Determine the (x, y) coordinate at the center of the cell enclosing the given text.  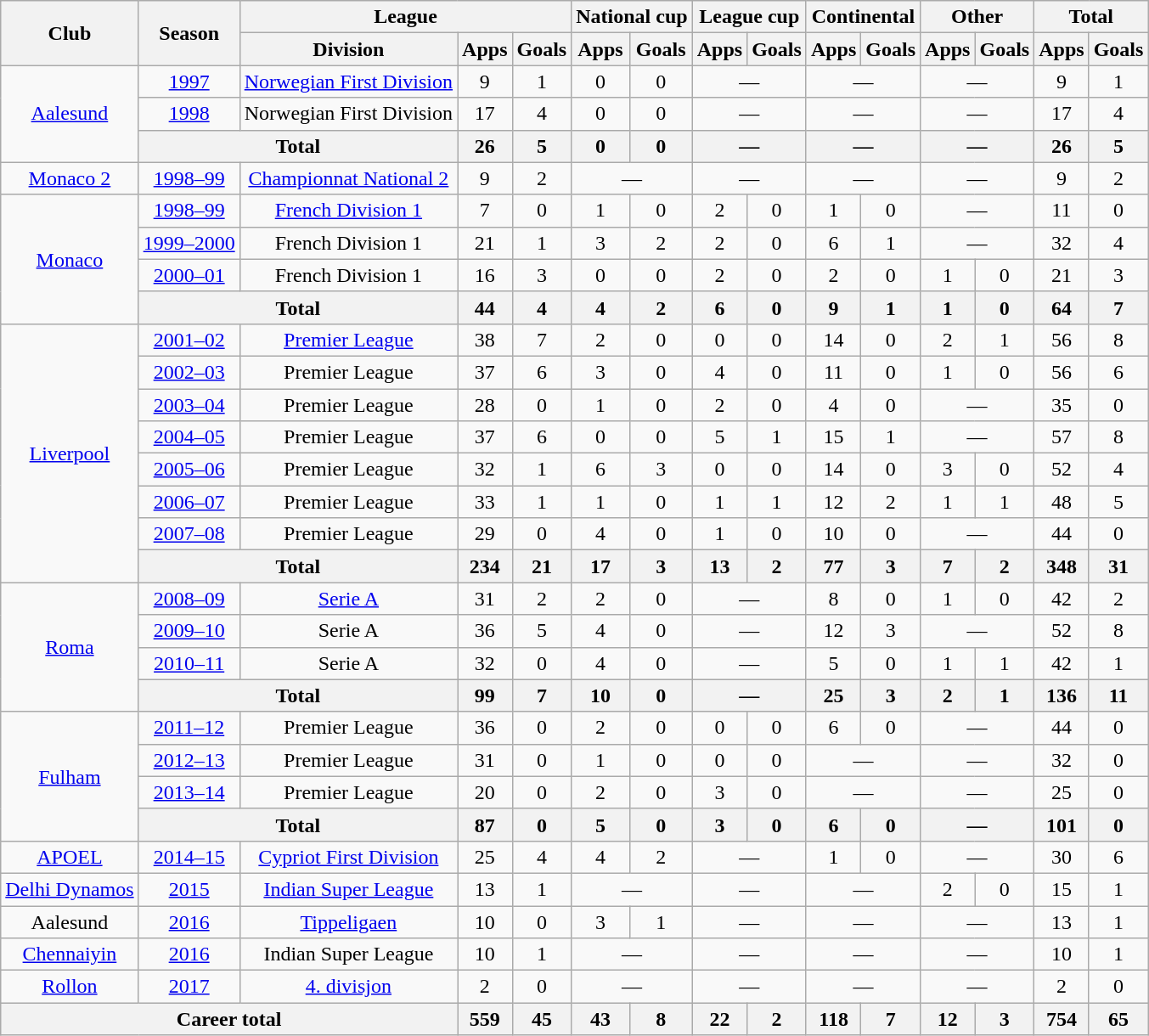
Fulham (70, 776)
2005–06 (189, 470)
2000–01 (189, 275)
4. divisjon (348, 987)
2001–02 (189, 340)
48 (1062, 502)
2009–10 (189, 631)
2011–12 (189, 728)
Continental (863, 17)
754 (1062, 1019)
57 (1062, 437)
2008–09 (189, 599)
2014–15 (189, 857)
45 (542, 1019)
APOEL (70, 857)
101 (1062, 825)
2004–05 (189, 437)
Career total (229, 1019)
2012–13 (189, 760)
1999–2000 (189, 243)
99 (485, 695)
65 (1118, 1019)
35 (1062, 405)
National cup (632, 17)
League (406, 17)
118 (833, 1019)
2013–14 (189, 792)
Cypriot First Division (348, 857)
Club (70, 33)
Roma (70, 647)
29 (485, 534)
2003–04 (189, 405)
38 (485, 340)
64 (1062, 307)
Tippeligaen (348, 921)
2017 (189, 987)
Monaco (70, 259)
2010–11 (189, 663)
Championnat National 2 (348, 178)
16 (485, 275)
Division (348, 49)
559 (485, 1019)
2006–07 (189, 502)
43 (600, 1019)
348 (1062, 566)
136 (1062, 695)
1998 (189, 114)
234 (485, 566)
2002–03 (189, 372)
Rollon (70, 987)
Delhi Dynamos (70, 889)
87 (485, 825)
2007–08 (189, 534)
28 (485, 405)
Other (977, 17)
33 (485, 502)
Season (189, 33)
22 (719, 1019)
Chennaiyin (70, 954)
20 (485, 792)
1997 (189, 82)
Liverpool (70, 453)
77 (833, 566)
Monaco 2 (70, 178)
2015 (189, 889)
30 (1062, 857)
League cup (749, 17)
